Scan for the cell matching the given text and deliver its [x, y] coordinate at center. 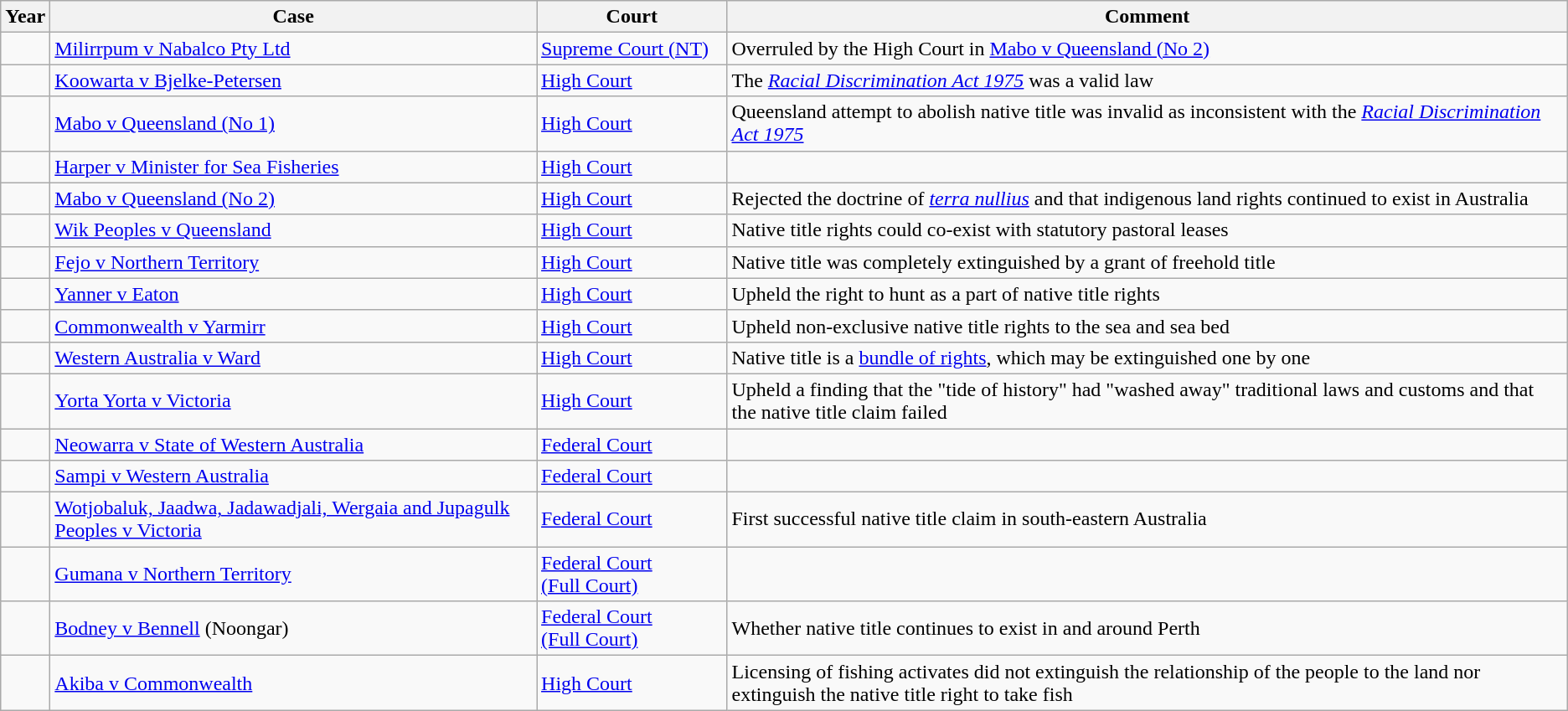
Native title is a bundle of rights, which may be extinguished one by one [1148, 358]
Yorta Yorta v Victoria [293, 400]
Koowarta v Bjelke-Petersen [293, 80]
Upheld a finding that the "tide of history" had "washed away" traditional laws and customs and that the native title claim failed [1148, 400]
Wik Peoples v Queensland [293, 230]
Supreme Court (NT) [632, 49]
Sampi v Western Australia [293, 477]
Commonwealth v Yarmirr [293, 326]
First successful native title claim in south-eastern Australia [1148, 519]
Year [25, 17]
Western Australia v Ward [293, 358]
Milirrpum v Nabalco Pty Ltd [293, 49]
Fejo v Northern Territory [293, 262]
Rejected the doctrine of terra nullius and that indigenous land rights continued to exist in Australia [1148, 198]
Bodney v Bennell (Noongar) [293, 628]
Queensland attempt to abolish native title was invalid as inconsistent with the Racial Discrimination Act 1975 [1148, 124]
Native title was completely extinguished by a grant of freehold title [1148, 262]
Licensing of fishing activates did not extinguish the relationship of the people to the land nor extinguish the native title right to take fish [1148, 683]
Mabo v Queensland (No 2) [293, 198]
Whether native title continues to exist in and around Perth [1148, 628]
Akiba v Commonwealth [293, 683]
Overruled by the High Court in Mabo v Queensland (No 2) [1148, 49]
Upheld the right to hunt as a part of native title rights [1148, 294]
Yanner v Eaton [293, 294]
Case [293, 17]
Native title rights could co-exist with statutory pastoral leases [1148, 230]
Harper v Minister for Sea Fisheries [293, 167]
Comment [1148, 17]
Wotjobaluk, Jaadwa, Jadawadjali, Wergaia and Jupagulk Peoples v Victoria [293, 519]
The Racial Discrimination Act 1975 was a valid law [1148, 80]
Upheld non-exclusive native title rights to the sea and sea bed [1148, 326]
Court [632, 17]
Gumana v Northern Territory [293, 574]
Neowarra v State of Western Australia [293, 445]
Mabo v Queensland (No 1) [293, 124]
